Detect which cell encompasses the target text, then output its (X, Y) center coordinate. 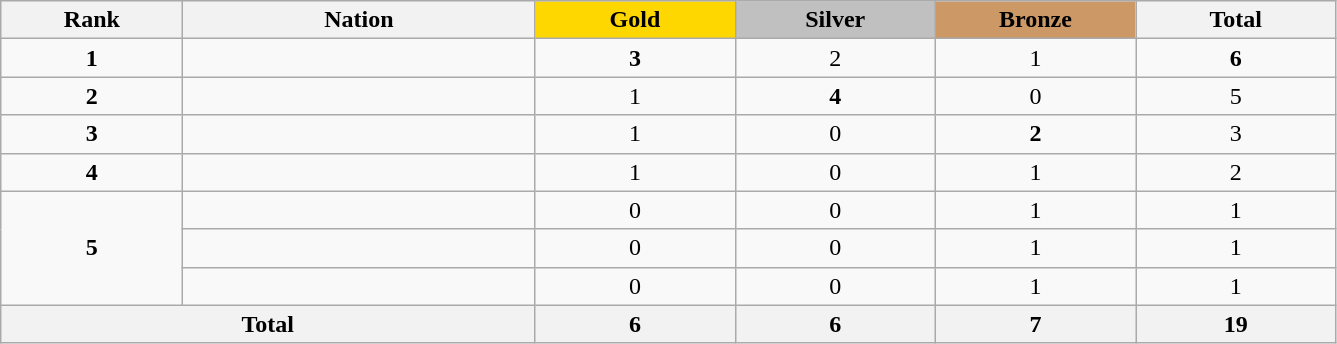
Rank (92, 20)
Bronze (1035, 20)
19 (1236, 324)
7 (1035, 324)
Silver (835, 20)
Nation (359, 20)
Gold (635, 20)
